Capture the cell that displays the provided text and extract its [X, Y] central coordinate. 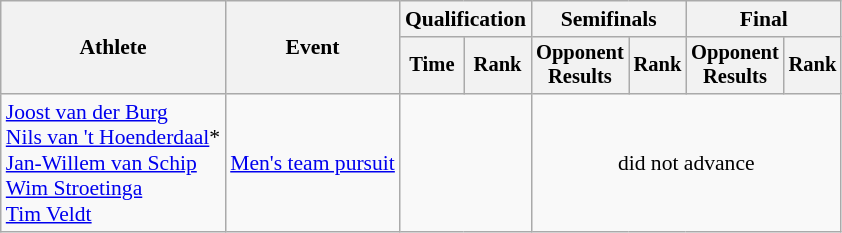
did not advance [686, 163]
Final [764, 19]
Men's team pursuit [312, 163]
Athlete [113, 48]
Qualification [466, 19]
Semifinals [608, 19]
Joost van der BurgNils van 't Hoenderdaal*Jan-Willem van SchipWim StroetingaTim Veldt [113, 163]
Time [432, 66]
Event [312, 48]
